Detect which cell encompasses the target text, then output its [X, Y] center coordinate. 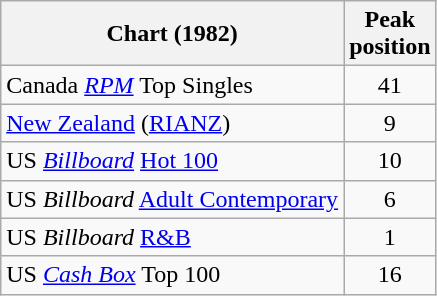
6 [390, 199]
US Cash Box Top 100 [172, 275]
16 [390, 275]
US Billboard Adult Contemporary [172, 199]
10 [390, 161]
US Billboard Hot 100 [172, 161]
Canada RPM Top Singles [172, 85]
9 [390, 123]
Chart (1982) [172, 34]
New Zealand (RIANZ) [172, 123]
Peakposition [390, 34]
41 [390, 85]
US Billboard R&B [172, 237]
1 [390, 237]
